Pinpoint the cell where the given text exists, returning its [X, Y] midpoint coordinate. 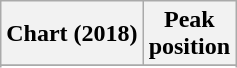
Peakposition [189, 34]
Chart (2018) [72, 34]
